Return the [x, y] coordinate for the center point of the cell that contains the specified text.  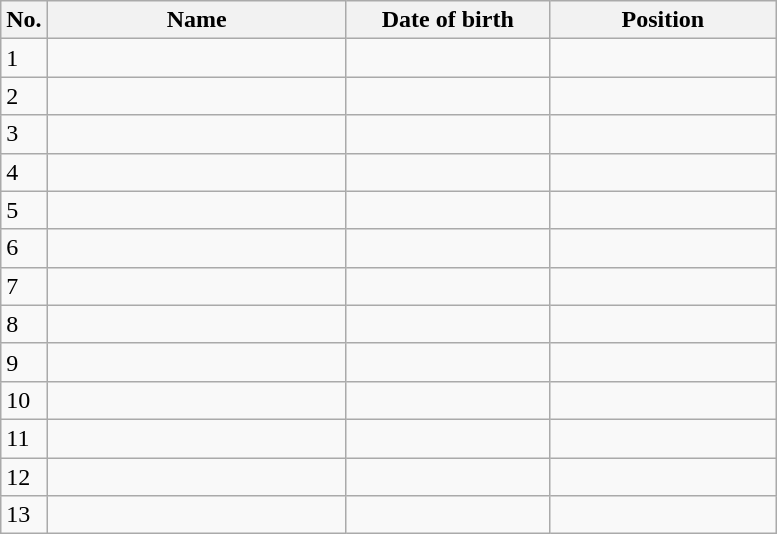
2 [24, 96]
12 [24, 477]
No. [24, 20]
Date of birth [448, 20]
10 [24, 400]
1 [24, 58]
Name [196, 20]
8 [24, 324]
3 [24, 134]
7 [24, 286]
13 [24, 515]
Position [662, 20]
5 [24, 210]
9 [24, 362]
6 [24, 248]
4 [24, 172]
11 [24, 438]
